Return the (x, y) coordinate for the center point of the cell that contains the specified text.  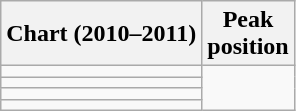
Chart (2010–2011) (102, 34)
Peakposition (248, 34)
